Scan for the cell matching the given text and deliver its [X, Y] coordinate at center. 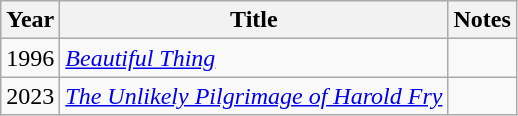
2023 [30, 96]
The Unlikely Pilgrimage of Harold Fry [254, 96]
1996 [30, 58]
Year [30, 20]
Notes [482, 20]
Beautiful Thing [254, 58]
Title [254, 20]
